Find where the given text appears and provide that cell's center as (x, y) coordinate. 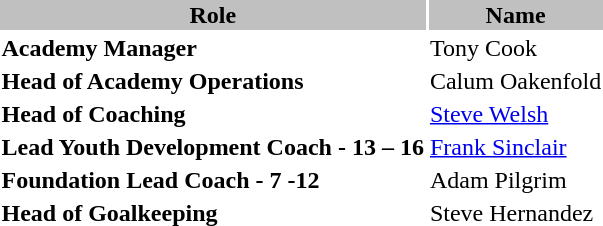
Steve Welsh (515, 114)
Lead Youth Development Coach - 13 – 16 (212, 147)
Role (212, 15)
Head of Academy Operations (212, 81)
Adam Pilgrim (515, 180)
Name (515, 15)
Calum Oakenfold (515, 81)
Academy Manager (212, 48)
Frank Sinclair (515, 147)
Head of Coaching (212, 114)
Foundation Lead Coach - 7 -12 (212, 180)
Tony Cook (515, 48)
